From the cell containing the given text, extract its center point as (X, Y) coordinate. 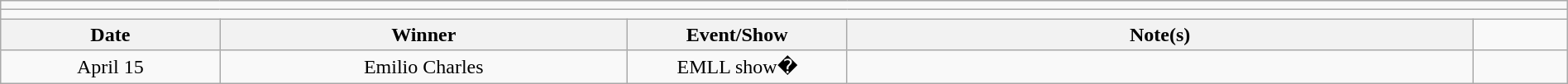
EMLL show� (738, 67)
Note(s) (1160, 35)
Winner (423, 35)
Date (111, 35)
April 15 (111, 67)
Emilio Charles (423, 67)
Event/Show (738, 35)
